Find where the given text appears and provide that cell's center as [x, y] coordinate. 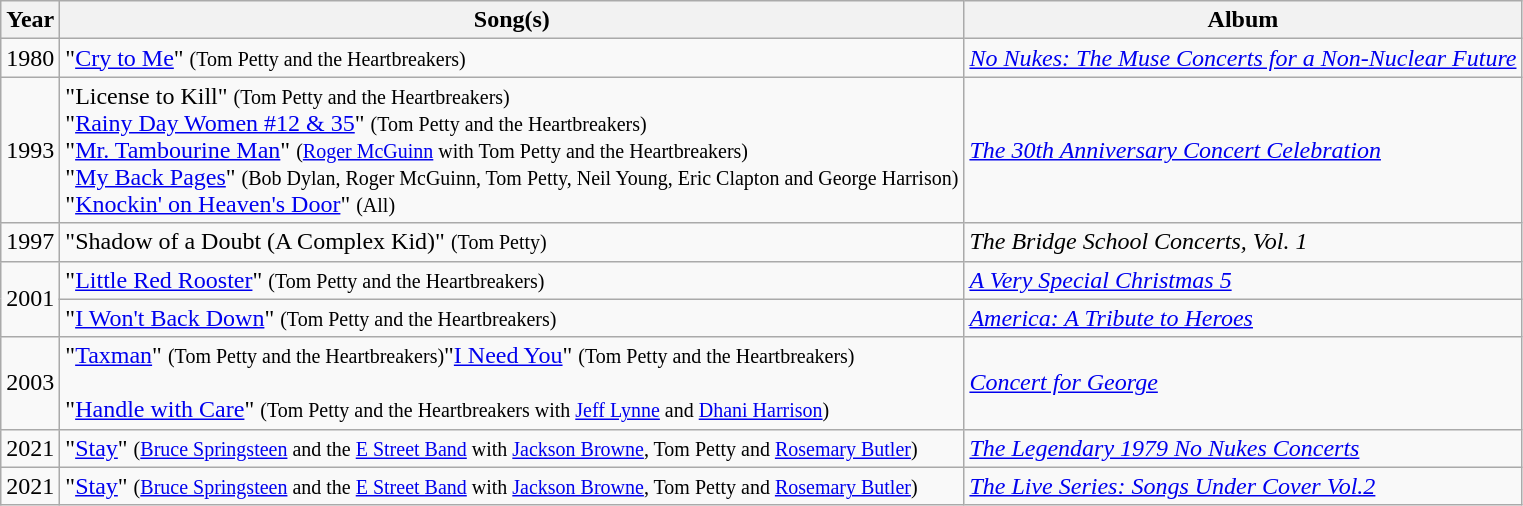
Year [30, 20]
America: A Tribute to Heroes [1243, 318]
1993 [30, 150]
2003 [30, 383]
The 30th Anniversary Concert Celebration [1243, 150]
The Legendary 1979 No Nukes Concerts [1243, 448]
The Live Series: Songs Under Cover Vol.2 [1243, 486]
1980 [30, 58]
"Cry to Me" (Tom Petty and the Heartbreakers) [512, 58]
Song(s) [512, 20]
Album [1243, 20]
A Very Special Christmas 5 [1243, 280]
1997 [30, 242]
Concert for George [1243, 383]
2001 [30, 299]
"Little Red Rooster" (Tom Petty and the Heartbreakers) [512, 280]
No Nukes: The Muse Concerts for a Non-Nuclear Future [1243, 58]
The Bridge School Concerts, Vol. 1 [1243, 242]
"I Won't Back Down" (Tom Petty and the Heartbreakers) [512, 318]
"Shadow of a Doubt (A Complex Kid)" (Tom Petty) [512, 242]
